Return [X, Y] of the center of cell containing provided text 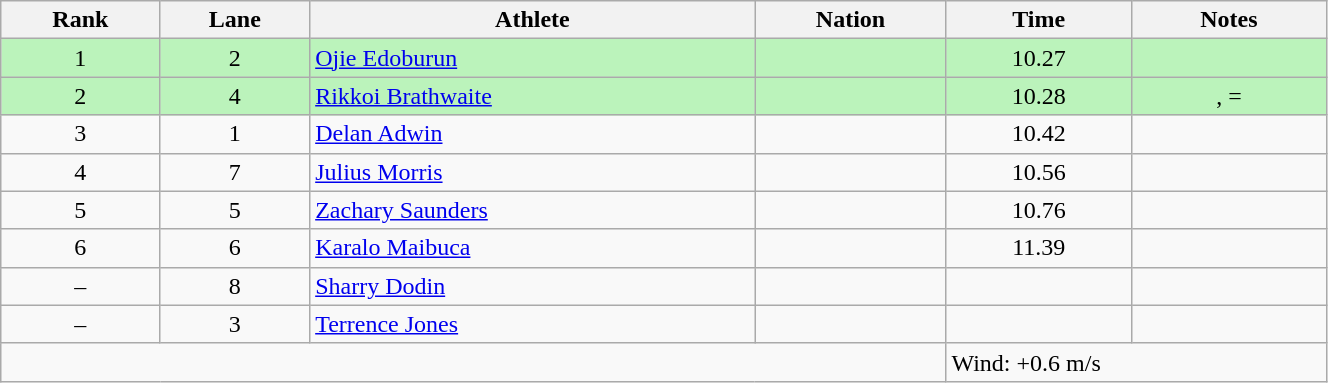
11.39 [1038, 248]
Sharry Dodin [532, 286]
Nation [850, 20]
Terrence Jones [532, 324]
Zachary Saunders [532, 210]
Delan Adwin [532, 134]
10.76 [1038, 210]
8 [235, 286]
10.56 [1038, 172]
10.28 [1038, 96]
Time [1038, 20]
Lane [235, 20]
Notes [1228, 20]
Wind: +0.6 m/s [1136, 362]
Ojie Edoburun [532, 58]
Rikkoi Brathwaite [532, 96]
Julius Morris [532, 172]
, = [1228, 96]
10.42 [1038, 134]
Rank [80, 20]
10.27 [1038, 58]
Karalo Maibuca [532, 248]
Athlete [532, 20]
7 [235, 172]
